Determine the (X, Y) coordinate at the center of the cell enclosing the given text.  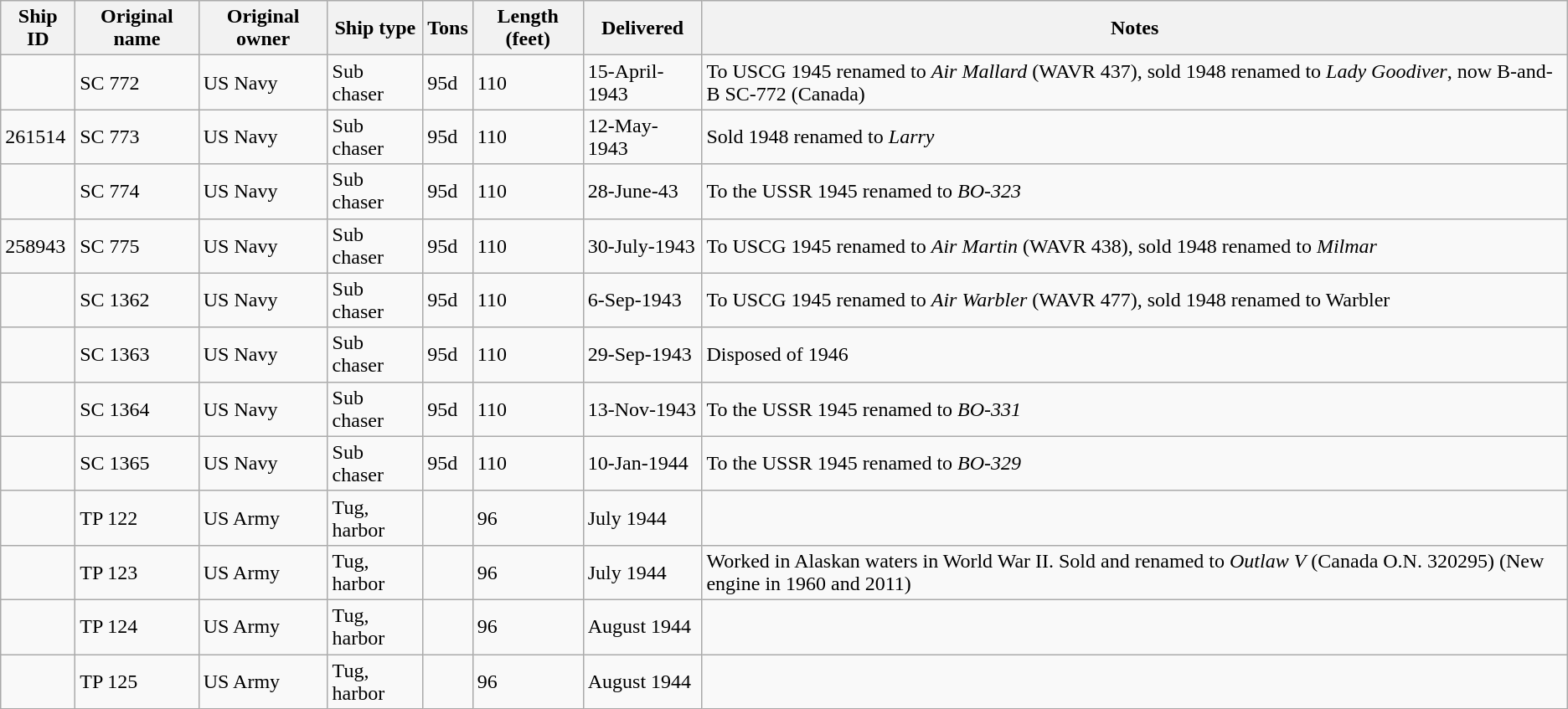
Notes (1134, 28)
SC 773 (137, 137)
SC 1364 (137, 408)
SC 775 (137, 246)
28-June-43 (642, 191)
6-Sep-1943 (642, 300)
Delivered (642, 28)
To the USSR 1945 renamed to BO-323 (1134, 191)
SC 1362 (137, 300)
SC 774 (137, 191)
261514 (39, 137)
TP 123 (137, 573)
10-Jan-1944 (642, 464)
To the USSR 1945 renamed to BO-329 (1134, 464)
Sold 1948 renamed to Larry (1134, 137)
To USCG 1945 renamed to Air Mallard (WAVR 437), sold 1948 renamed to Lady Goodiver, now B-and-B SC-772 (Canada) (1134, 82)
30-July-1943 (642, 246)
13-Nov-1943 (642, 408)
12-May-1943 (642, 137)
29-Sep-1943 (642, 355)
SC 1365 (137, 464)
SC 1363 (137, 355)
To the USSR 1945 renamed to BO-331 (1134, 408)
15-April-1943 (642, 82)
Worked in Alaskan waters in World War II. Sold and renamed to Outlaw V (Canada O.N. 320295) (New engine in 1960 and 2011) (1134, 573)
Original name (137, 28)
TP 125 (137, 681)
Original owner (263, 28)
Length (feet) (528, 28)
Ship ID (39, 28)
To USCG 1945 renamed to Air Martin (WAVR 438), sold 1948 renamed to Milmar (1134, 246)
TP 124 (137, 626)
TP 122 (137, 517)
To USCG 1945 renamed to Air Warbler (WAVR 477), sold 1948 renamed to Warbler (1134, 300)
Ship type (375, 28)
SC 772 (137, 82)
Disposed of 1946 (1134, 355)
Tons (448, 28)
258943 (39, 246)
